Provide the (x, y) coordinate of the cell's center where the given text is located.  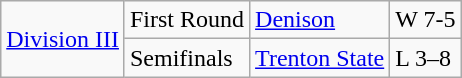
First Round (186, 20)
W 7-5 (426, 20)
Semifinals (186, 58)
Denison (320, 20)
L 3–8 (426, 58)
Trenton State (320, 58)
Division III (63, 39)
